Return the [X, Y] coordinate for the center point of the cell that contains the specified text.  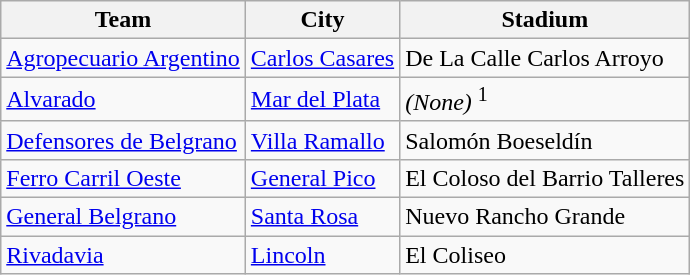
(None) 1 [545, 100]
Salomón Boeseldín [545, 140]
Mar del Plata [322, 100]
Nuevo Rancho Grande [545, 217]
Team [124, 20]
Villa Ramallo [322, 140]
El Coliseo [545, 255]
Agropecuario Argentino [124, 58]
Defensores de Belgrano [124, 140]
Carlos Casares [322, 58]
Ferro Carril Oeste [124, 178]
City [322, 20]
Alvarado [124, 100]
El Coloso del Barrio Talleres [545, 178]
General Belgrano [124, 217]
Lincoln [322, 255]
Stadium [545, 20]
Santa Rosa [322, 217]
Rivadavia [124, 255]
De La Calle Carlos Arroyo [545, 58]
General Pico [322, 178]
